Detect which cell encompasses the target text, then output its (X, Y) center coordinate. 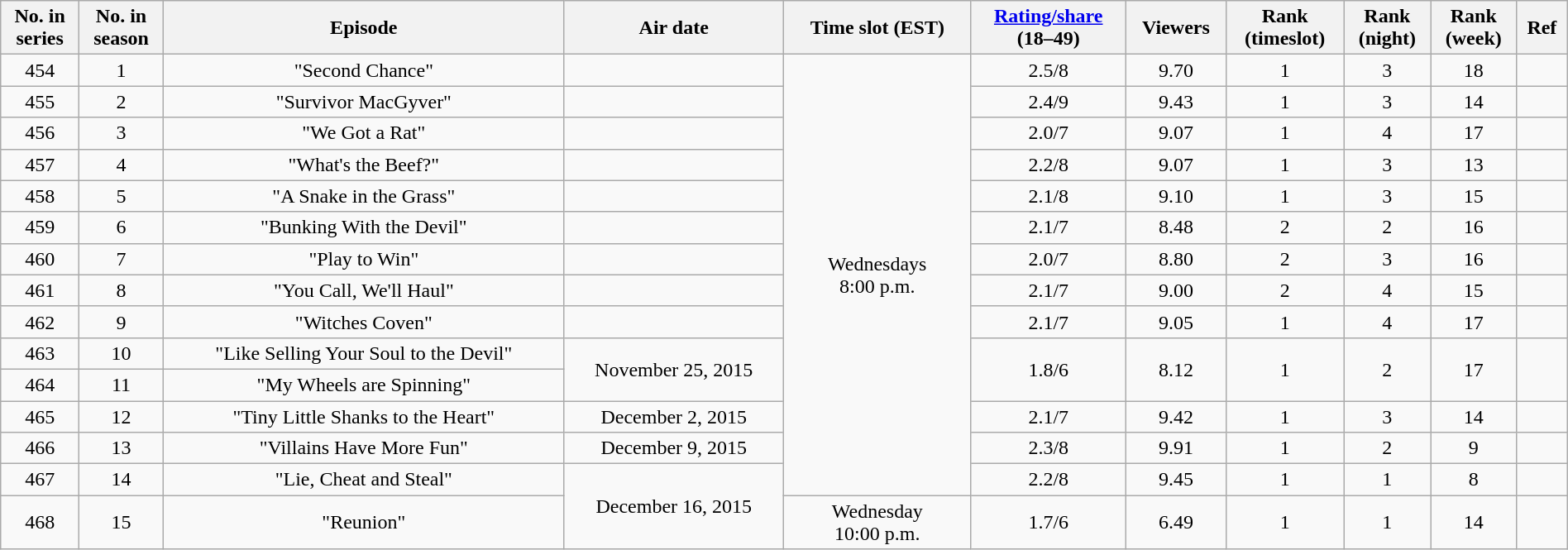
"You Call, We'll Haul" (364, 290)
11 (122, 385)
"We Got a Rat" (364, 133)
"What's the Beef?" (364, 165)
Viewers (1176, 28)
"Witches Coven" (364, 322)
Episode (364, 28)
8.80 (1176, 259)
"Like Selling Your Soul to the Devil" (364, 353)
462 (40, 322)
9.42 (1176, 416)
No. inseries (40, 28)
"Second Chance" (364, 70)
Time slot (EST) (877, 28)
December 9, 2015 (673, 448)
Rank(timeslot) (1285, 28)
"Play to Win" (364, 259)
9.43 (1176, 102)
Wednesdays8:00 p.m. (877, 275)
"Bunking With the Devil" (364, 227)
"Reunion" (364, 523)
466 (40, 448)
2.3/8 (1049, 448)
No. inseason (122, 28)
8.12 (1176, 369)
"A Snake in the Grass" (364, 196)
5 (122, 196)
467 (40, 480)
9.10 (1176, 196)
1.7/6 (1049, 523)
Wednesday10:00 p.m. (877, 523)
465 (40, 416)
6.49 (1176, 523)
456 (40, 133)
464 (40, 385)
460 (40, 259)
458 (40, 196)
12 (122, 416)
2.4/9 (1049, 102)
"Tiny Little Shanks to the Heart" (364, 416)
455 (40, 102)
November 25, 2015 (673, 369)
2.5/8 (1049, 70)
6 (122, 227)
2.1/8 (1049, 196)
Rank(week) (1474, 28)
Rank(night) (1388, 28)
459 (40, 227)
10 (122, 353)
9.00 (1176, 290)
"Survivor MacGyver" (364, 102)
"My Wheels are Spinning" (364, 385)
December 2, 2015 (673, 416)
Air date (673, 28)
December 16, 2015 (673, 506)
"Villains Have More Fun" (364, 448)
9.45 (1176, 480)
1.8/6 (1049, 369)
18 (1474, 70)
463 (40, 353)
Rating/share(18–49) (1049, 28)
7 (122, 259)
454 (40, 70)
9.05 (1176, 322)
9.70 (1176, 70)
461 (40, 290)
8.48 (1176, 227)
Ref (1542, 28)
9.91 (1176, 448)
457 (40, 165)
468 (40, 523)
"Lie, Cheat and Steal" (364, 480)
